Provide the (x, y) coordinate of the cell's center where the given text is located.  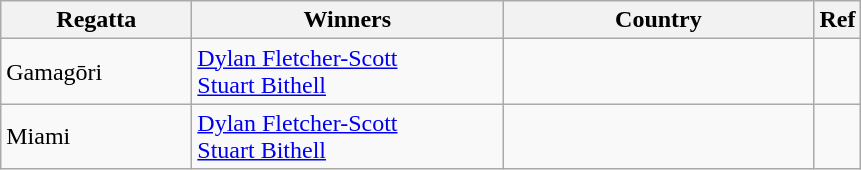
Regatta (96, 20)
Gamagōri (96, 72)
Country (658, 20)
Winners (348, 20)
Ref (838, 20)
Miami (96, 136)
